Pinpoint the cell where the given text exists, returning its (X, Y) midpoint coordinate. 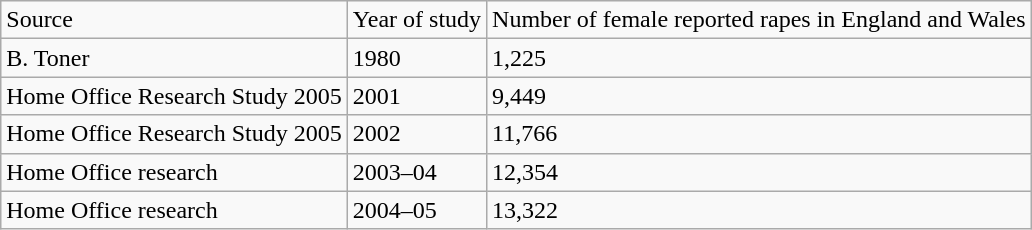
2001 (416, 96)
2003–04 (416, 172)
Number of female reported rapes in England and Wales (759, 20)
2002 (416, 134)
12,354 (759, 172)
Year of study (416, 20)
Source (174, 20)
13,322 (759, 210)
9,449 (759, 96)
2004–05 (416, 210)
1980 (416, 58)
B. Toner (174, 58)
1,225 (759, 58)
11,766 (759, 134)
